Identify which cell holds the provided text, then report its [x, y] central coordinate. 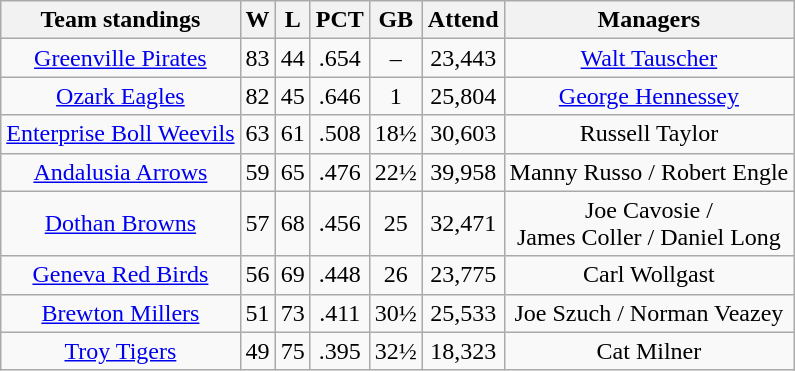
.395 [340, 351]
26 [396, 275]
75 [292, 351]
Geneva Red Birds [120, 275]
Managers [649, 20]
PCT [340, 20]
23,775 [463, 275]
69 [292, 275]
GB [396, 20]
18½ [396, 134]
59 [258, 172]
45 [292, 96]
1 [396, 96]
32,471 [463, 224]
83 [258, 58]
Russell Taylor [649, 134]
73 [292, 313]
Brewton Millers [120, 313]
65 [292, 172]
25,804 [463, 96]
Team standings [120, 20]
68 [292, 224]
Carl Wollgast [649, 275]
.448 [340, 275]
57 [258, 224]
.456 [340, 224]
George Hennessey [649, 96]
39,958 [463, 172]
22½ [396, 172]
23,443 [463, 58]
25 [396, 224]
W [258, 20]
.654 [340, 58]
L [292, 20]
– [396, 58]
Attend [463, 20]
.508 [340, 134]
.476 [340, 172]
30,603 [463, 134]
30½ [396, 313]
56 [258, 275]
Walt Tauscher [649, 58]
61 [292, 134]
44 [292, 58]
49 [258, 351]
63 [258, 134]
Dothan Browns [120, 224]
Enterprise Boll Weevils [120, 134]
Ozark Eagles [120, 96]
25,533 [463, 313]
51 [258, 313]
Andalusia Arrows [120, 172]
Greenville Pirates [120, 58]
Cat Milner [649, 351]
82 [258, 96]
Troy Tigers [120, 351]
18,323 [463, 351]
Joe Szuch / Norman Veazey [649, 313]
.646 [340, 96]
.411 [340, 313]
32½ [396, 351]
Manny Russo / Robert Engle [649, 172]
Joe Cavosie / James Coller / Daniel Long [649, 224]
